Search for the cell housing the specified text and yield its [X, Y] center coordinate. 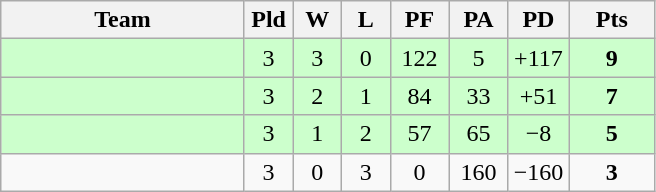
65 [478, 134]
−8 [538, 134]
+117 [538, 58]
L [366, 20]
PD [538, 20]
57 [420, 134]
W [318, 20]
9 [612, 58]
+51 [538, 96]
33 [478, 96]
Pld [268, 20]
Team [123, 20]
160 [478, 172]
−160 [538, 172]
122 [420, 58]
84 [420, 96]
Pts [612, 20]
7 [612, 96]
PF [420, 20]
PA [478, 20]
